For the text-containing cell, return its midpoint in (x, y) coordinate format. 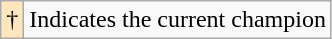
† (12, 20)
Indicates the current champion (178, 20)
